Find where the given text appears and provide that cell's center as [x, y] coordinate. 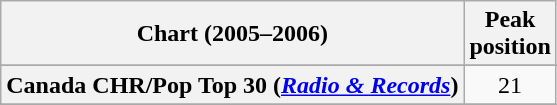
Canada CHR/Pop Top 30 (Radio & Records) [232, 85]
21 [510, 85]
Peakposition [510, 34]
Chart (2005–2006) [232, 34]
